Detect which cell encompasses the target text, then output its [X, Y] center coordinate. 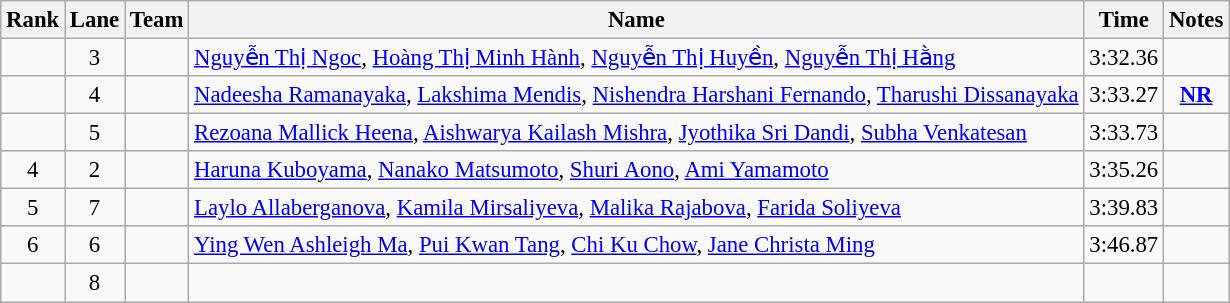
2 [95, 170]
Nadeesha Ramanayaka, Lakshima Mendis, Nishendra Harshani Fernando, Tharushi Dissanayaka [636, 95]
NR [1196, 95]
3:35.26 [1124, 170]
7 [95, 208]
Team [157, 20]
Laylo Allaberganova, Kamila Mirsaliyeva, Malika Rajabova, Farida Soliyeva [636, 208]
Name [636, 20]
Time [1124, 20]
3 [95, 58]
3:33.27 [1124, 95]
Nguyễn Thị Ngoc, Hoàng Thị Minh Hành, Nguyễn Thị Huyền, Nguyễn Thị Hằng [636, 58]
Haruna Kuboyama, Nanako Matsumoto, Shuri Aono, Ami Yamamoto [636, 170]
8 [95, 283]
3:39.83 [1124, 208]
3:32.36 [1124, 58]
Rezoana Mallick Heena, Aishwarya Kailash Mishra, Jyothika Sri Dandi, Subha Venkatesan [636, 133]
Lane [95, 20]
3:33.73 [1124, 133]
3:46.87 [1124, 245]
Notes [1196, 20]
Rank [33, 20]
Ying Wen Ashleigh Ma, Pui Kwan Tang, Chi Ku Chow, Jane Christa Ming [636, 245]
